Locate the cell with the specified text and output its (x, y) center coordinate. 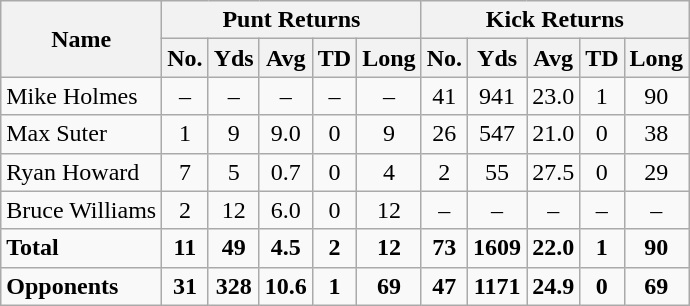
31 (185, 286)
29 (656, 172)
73 (444, 248)
23.0 (554, 96)
Ryan Howard (82, 172)
Punt Returns (292, 20)
41 (444, 96)
4.5 (286, 248)
Bruce Williams (82, 210)
941 (498, 96)
6.0 (286, 210)
49 (234, 248)
24.9 (554, 286)
7 (185, 172)
9.0 (286, 134)
Mike Holmes (82, 96)
Kick Returns (554, 20)
38 (656, 134)
Opponents (82, 286)
55 (498, 172)
47 (444, 286)
Name (82, 39)
Max Suter (82, 134)
22.0 (554, 248)
1609 (498, 248)
21.0 (554, 134)
26 (444, 134)
11 (185, 248)
0.7 (286, 172)
Total (82, 248)
1171 (498, 286)
4 (389, 172)
547 (498, 134)
10.6 (286, 286)
328 (234, 286)
27.5 (554, 172)
5 (234, 172)
